Locate the cell with the specified text and output its [x, y] center coordinate. 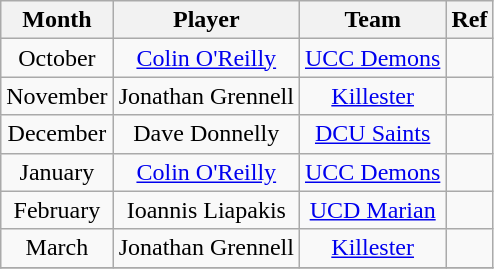
January [57, 172]
October [57, 58]
Dave Donnelly [206, 134]
March [57, 248]
Team [372, 20]
UCD Marian [372, 210]
December [57, 134]
DCU Saints [372, 134]
Ref [470, 20]
November [57, 96]
Ioannis Liapakis [206, 210]
Month [57, 20]
Player [206, 20]
February [57, 210]
